Provide the (X, Y) coordinate of the cell's center where the given text is located.  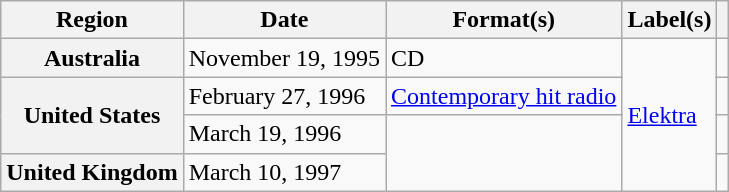
Format(s) (504, 20)
Contemporary hit radio (504, 96)
United States (92, 115)
Elektra (670, 115)
November 19, 1995 (284, 58)
Australia (92, 58)
March 10, 1997 (284, 172)
CD (504, 58)
March 19, 1996 (284, 134)
United Kingdom (92, 172)
Label(s) (670, 20)
Date (284, 20)
Region (92, 20)
February 27, 1996 (284, 96)
